Pinpoint the cell where the given text exists, returning its [X, Y] midpoint coordinate. 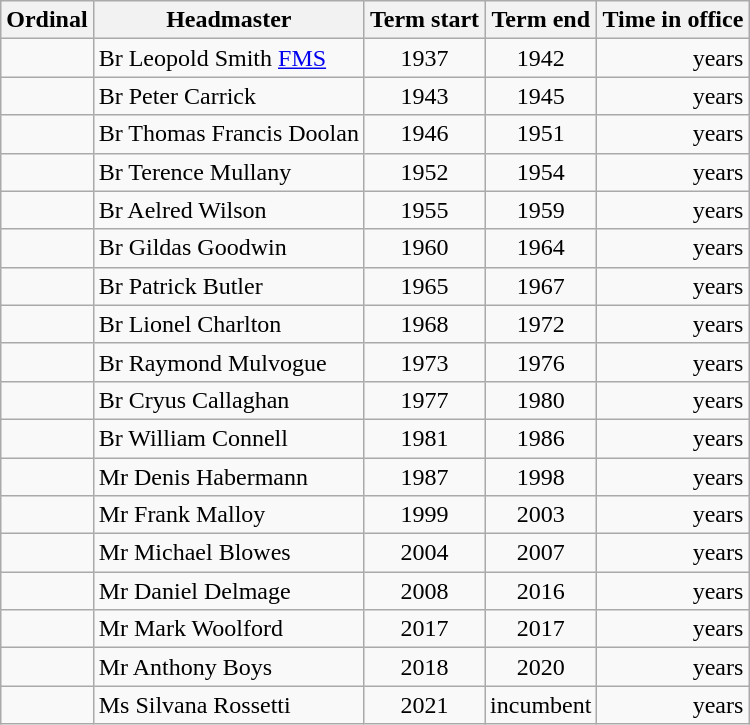
Br Raymond Mulvogue [228, 362]
Br Leopold Smith FMS [228, 58]
1965 [424, 286]
1960 [424, 248]
Br Patrick Butler [228, 286]
1942 [541, 58]
1980 [541, 400]
1977 [424, 400]
Ms Silvana Rossetti [228, 705]
1955 [424, 210]
1972 [541, 324]
2008 [424, 591]
Term end [541, 20]
Br Cryus Callaghan [228, 400]
1952 [424, 172]
1968 [424, 324]
Mr Daniel Delmage [228, 591]
1946 [424, 134]
Br Aelred Wilson [228, 210]
1981 [424, 438]
1945 [541, 96]
1986 [541, 438]
2016 [541, 591]
Headmaster [228, 20]
1998 [541, 477]
Mr Frank Malloy [228, 515]
1964 [541, 248]
1987 [424, 477]
1999 [424, 515]
1973 [424, 362]
Br Gildas Goodwin [228, 248]
Ordinal [47, 20]
1954 [541, 172]
1967 [541, 286]
1943 [424, 96]
2007 [541, 553]
2003 [541, 515]
Mr Anthony Boys [228, 667]
2021 [424, 705]
2020 [541, 667]
Br Thomas Francis Doolan [228, 134]
Term start [424, 20]
Br Terence Mullany [228, 172]
Br Peter Carrick [228, 96]
Mr Denis Habermann [228, 477]
1937 [424, 58]
1959 [541, 210]
1976 [541, 362]
1951 [541, 134]
2004 [424, 553]
Mr Michael Blowes [228, 553]
Br William Connell [228, 438]
Time in office [673, 20]
Mr Mark Woolford [228, 629]
2018 [424, 667]
Br Lionel Charlton [228, 324]
incumbent [541, 705]
